Extract the (x, y) coordinate from the center of the cell holding the provided text.  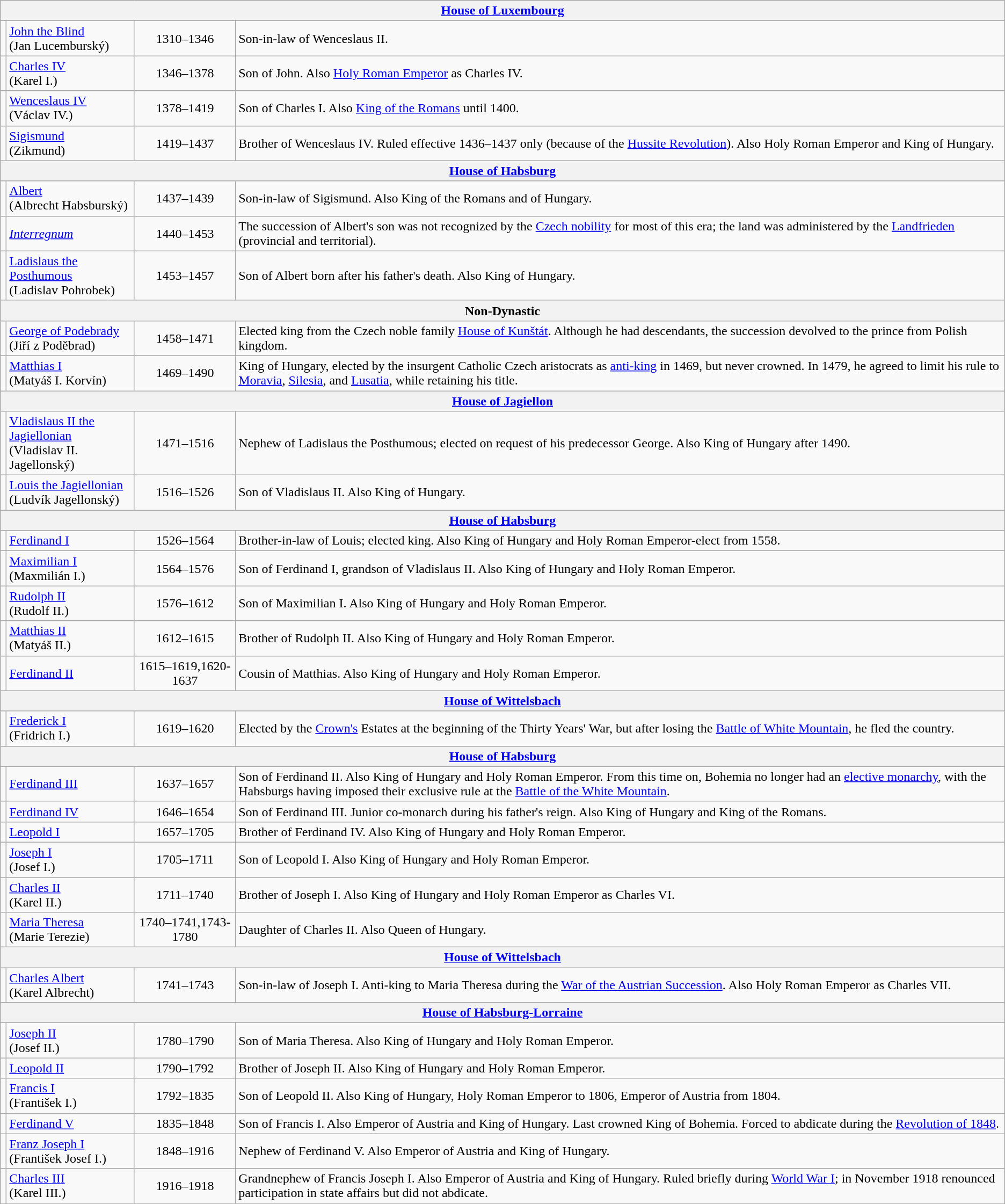
Daughter of Charles II. Also Queen of Hungary. (621, 930)
Son-in-law of Wenceslaus II. (621, 39)
Son of Ferdinand I, grandson of Vladislaus II. Also King of Hungary and Holy Roman Emperor. (621, 568)
1711–1740 (185, 895)
Brother-in-law of Louis; elected king. Also King of Hungary and Holy Roman Emperor-elect from 1558. (621, 541)
Louis the Jagiellonian(Ludvík Jagellonský) (71, 493)
Brother of Joseph I. Also King of Hungary and Holy Roman Emperor as Charles VI. (621, 895)
1657–1705 (185, 832)
Ferdinand IV (71, 811)
Francis I(František I.) (71, 1096)
1526–1564 (185, 541)
1437–1439 (185, 199)
1440–1453 (185, 233)
Son of Maria Theresa. Also King of Hungary and Holy Roman Emperor. (621, 1041)
Joseph II(Josef II.) (71, 1041)
Elected by the Crown's Estates at the beginning of the Thirty Years' War, but after losing the Battle of White Mountain, he fled the country. (621, 728)
Matthias I(Matyáš I. Korvín) (71, 373)
1612–1615 (185, 638)
Matthias II(Matyáš II.) (71, 638)
George of Podebrady(Jiří z Poděbrad) (71, 338)
House of Luxembourg (502, 11)
Ferdinand III (71, 784)
Maximilian I(Maxmilián I.) (71, 568)
1792–1835 (185, 1096)
1916–1918 (185, 1186)
Ferdinand I (71, 541)
Cousin of Matthias. Also King of Hungary and Holy Roman Emperor. (621, 673)
Leopold I (71, 832)
Charles IV(Karel I.) (71, 73)
1453–1457 (185, 275)
1741–1743 (185, 985)
Son of Maximilian I. Also King of Hungary and Holy Roman Emperor. (621, 604)
Frederick I(Fridrich I.) (71, 728)
Son of John. Also Holy Roman Emperor as Charles IV. (621, 73)
Brother of Rudolph II. Also King of Hungary and Holy Roman Emperor. (621, 638)
Son of Leopold II. Also King of Hungary, Holy Roman Emperor to 1806, Emperor of Austria from 1804. (621, 1096)
Non-Dynastic (502, 310)
1346–1378 (185, 73)
1646–1654 (185, 811)
Interregnum (71, 233)
Brother of Joseph II. Also King of Hungary and Holy Roman Emperor. (621, 1068)
1564–1576 (185, 568)
1637–1657 (185, 784)
Son of Leopold I. Also King of Hungary and Holy Roman Emperor. (621, 859)
Son of Francis I. Also Emperor of Austria and King of Hungary. Last crowned King of Bohemia. Forced to abdicate during the Revolution of 1848. (621, 1123)
John the Blind(Jan Lucemburský) (71, 39)
Charles II(Karel II.) (71, 895)
Charles III(Karel III.) (71, 1186)
1780–1790 (185, 1041)
Franz Joseph I(František Josef I.) (71, 1151)
1619–1620 (185, 728)
Son of Charles I. Also King of the Romans until 1400. (621, 108)
1310–1346 (185, 39)
1471–1516 (185, 444)
Brother of Ferdinand IV. Also King of Hungary and Holy Roman Emperor. (621, 832)
Rudolph II(Rudolf II.) (71, 604)
Albert(Albrecht Habsburský) (71, 199)
Brother of Wenceslaus IV. Ruled effective 1436–1437 only (because of the Hussite Revolution). Also Holy Roman Emperor and King of Hungary. (621, 143)
1835–1848 (185, 1123)
Son-in-law of Sigismund. Also King of the Romans and of Hungary. (621, 199)
Vladislaus II the Jagiellonian(Vladislav II. Jagellonský) (71, 444)
1576–1612 (185, 604)
1378–1419 (185, 108)
Son-in-law of Joseph I. Anti-king to Maria Theresa during the War of the Austrian Succession. Also Holy Roman Emperor as Charles VII. (621, 985)
Son of Ferdinand III. Junior co-monarch during his father's reign. Also King of Hungary and King of the Romans. (621, 811)
Son of Albert born after his father's death. Also King of Hungary. (621, 275)
1740–1741,1743-1780 (185, 930)
Maria Theresa(Marie Terezie) (71, 930)
Son of Vladislaus II. Also King of Hungary. (621, 493)
1469–1490 (185, 373)
House of Jagiellon (502, 401)
1705–1711 (185, 859)
Ferdinand II (71, 673)
Charles Albert(Karel Albrecht) (71, 985)
1516–1526 (185, 493)
Joseph I(Josef I.) (71, 859)
Wenceslaus IV(Václav IV.) (71, 108)
Ladislaus the Posthumous(Ladislav Pohrobek) (71, 275)
Nephew of Ladislaus the Posthumous; elected on request of his predecessor George. Also King of Hungary after 1490. (621, 444)
1419–1437 (185, 143)
Sigismund(Zikmund) (71, 143)
1848–1916 (185, 1151)
1790–1792 (185, 1068)
1458–1471 (185, 338)
Elected king from the Czech noble family House of Kunštát. Although he had descendants, the succession devolved to the prince from Polish kingdom. (621, 338)
Ferdinand V (71, 1123)
Nephew of Ferdinand V. Also Emperor of Austria and King of Hungary. (621, 1151)
Leopold II (71, 1068)
1615–1619,1620-1637 (185, 673)
House of Habsburg-Lorraine (502, 1013)
